Capture the cell that displays the provided text and extract its [X, Y] central coordinate. 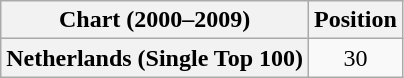
Netherlands (Single Top 100) [155, 58]
Chart (2000–2009) [155, 20]
30 [356, 58]
Position [356, 20]
